Determine the [X, Y] coordinate at the center of the cell enclosing the given text.  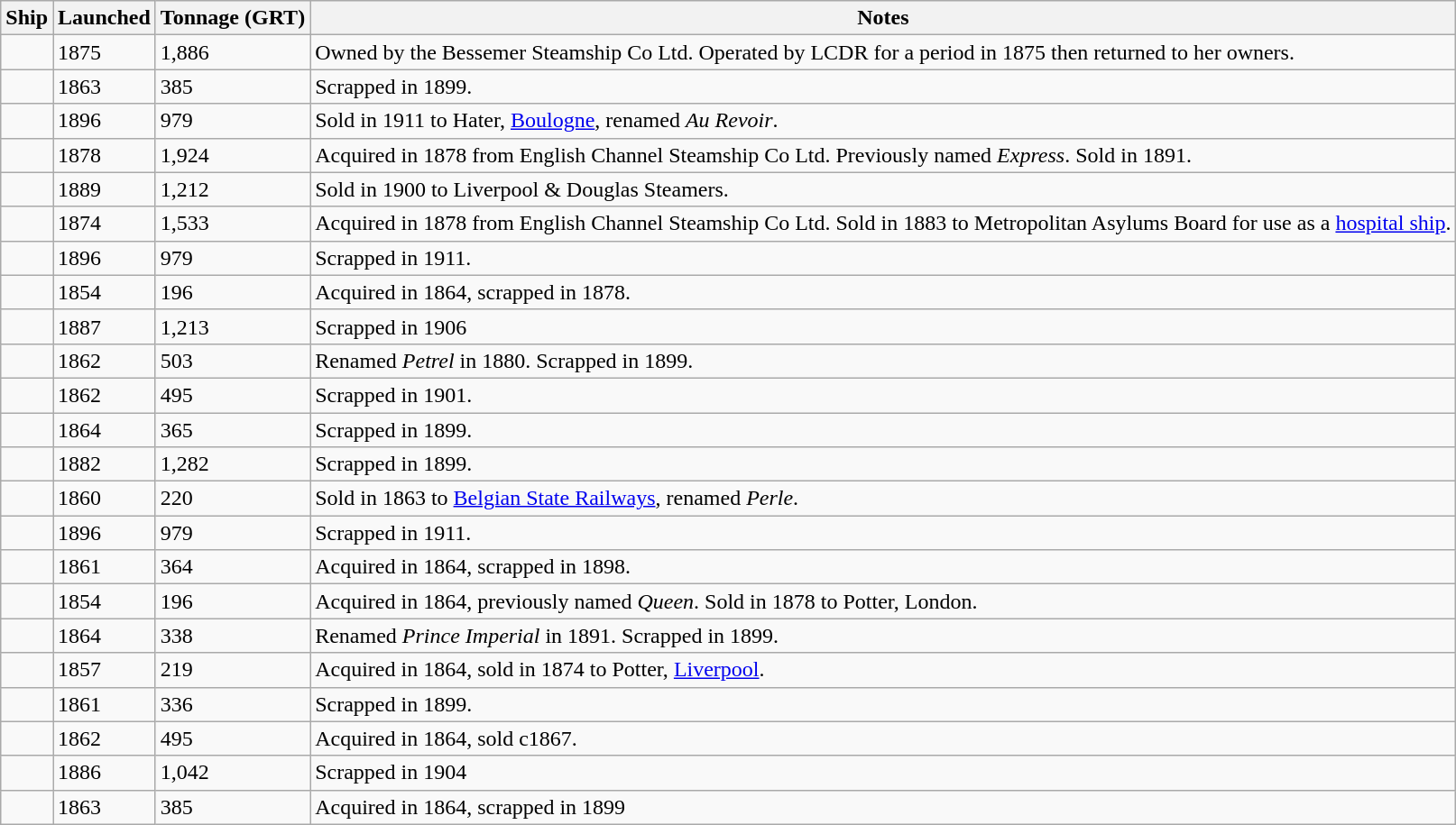
Acquired in 1864, previously named Queen. Sold in 1878 to Potter, London. [883, 601]
Scrapped in 1901. [883, 395]
338 [233, 636]
219 [233, 670]
Acquired in 1878 from English Channel Steamship Co Ltd. Sold in 1883 to Metropolitan Asylums Board for use as a hospital ship. [883, 224]
1886 [105, 773]
Owned by the Bessemer Steamship Co Ltd. Operated by LCDR for a period in 1875 then returned to her owners. [883, 52]
1882 [105, 464]
Scrapped in 1906 [883, 326]
364 [233, 567]
1,533 [233, 224]
Sold in 1863 to Belgian State Railways, renamed Perle. [883, 499]
Acquired in 1864, scrapped in 1899 [883, 807]
Launched [105, 18]
Sold in 1900 to Liverpool & Douglas Steamers. [883, 189]
220 [233, 499]
1860 [105, 499]
1857 [105, 670]
Scrapped in 1904 [883, 773]
1,213 [233, 326]
Acquired in 1878 from English Channel Steamship Co Ltd. Previously named Express. Sold in 1891. [883, 155]
Acquired in 1864, scrapped in 1878. [883, 292]
1,212 [233, 189]
1889 [105, 189]
Acquired in 1864, sold c1867. [883, 738]
1878 [105, 155]
Acquired in 1864, scrapped in 1898. [883, 567]
503 [233, 361]
Notes [883, 18]
Sold in 1911 to Hater, Boulogne, renamed Au Revoir. [883, 121]
1887 [105, 326]
1,924 [233, 155]
1,282 [233, 464]
Tonnage (GRT) [233, 18]
1,886 [233, 52]
336 [233, 704]
Renamed Prince Imperial in 1891. Scrapped in 1899. [883, 636]
1,042 [233, 773]
1875 [105, 52]
365 [233, 430]
Acquired in 1864, sold in 1874 to Potter, Liverpool. [883, 670]
Renamed Petrel in 1880. Scrapped in 1899. [883, 361]
Ship [27, 18]
1874 [105, 224]
